For the text-containing cell, return its midpoint in (X, Y) coordinate format. 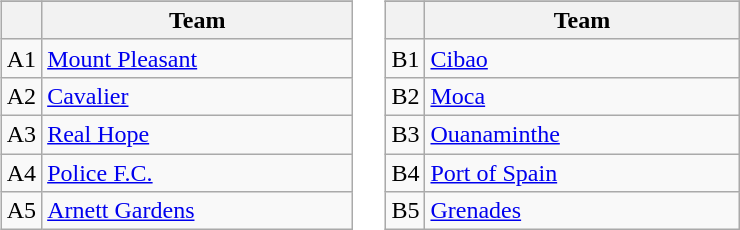
A2 (21, 96)
B1 (406, 58)
Mount Pleasant (198, 58)
Real Hope (198, 134)
Cavalier (198, 96)
A4 (21, 173)
Police F.C. (198, 173)
Cibao (582, 58)
Ouanaminthe (582, 134)
A5 (21, 211)
A3 (21, 134)
Arnett Gardens (198, 211)
A1 (21, 58)
B4 (406, 173)
B5 (406, 211)
Grenades (582, 211)
B3 (406, 134)
Port of Spain (582, 173)
Moca (582, 96)
B2 (406, 96)
